Return (x, y) of the center of cell containing provided text 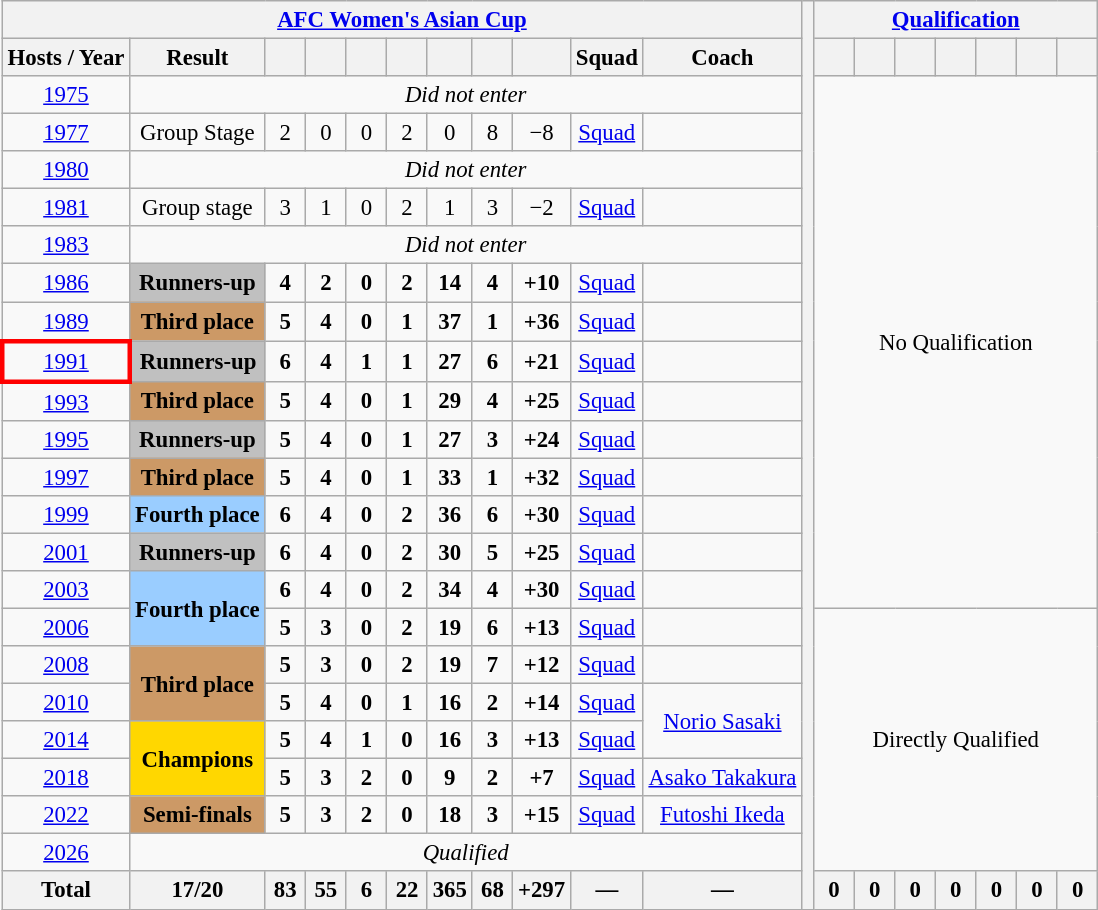
+7 (542, 778)
Result (198, 58)
Futoshi Ikeda (722, 815)
Champions (198, 758)
29 (450, 400)
Group Stage (198, 133)
+14 (542, 703)
−2 (542, 208)
7 (492, 665)
+15 (542, 815)
1980 (66, 170)
Hosts / Year (66, 58)
33 (450, 477)
+297 (542, 891)
34 (450, 590)
2018 (66, 778)
2001 (66, 552)
+24 (542, 439)
30 (450, 552)
1999 (66, 515)
Qualified (466, 853)
Total (66, 891)
Asako Takakura (722, 778)
Norio Sasaki (722, 722)
AFC Women's Asian Cup (402, 20)
365 (450, 891)
1977 (66, 133)
2003 (66, 590)
Semi-finals (198, 815)
1995 (66, 439)
18 (450, 815)
2014 (66, 740)
1981 (66, 208)
14 (450, 283)
9 (450, 778)
17/20 (198, 891)
2022 (66, 815)
1989 (66, 322)
22 (408, 891)
No Qualification (956, 342)
1991 (66, 362)
1983 (66, 245)
8 (492, 133)
Group stage (198, 208)
Directly Qualified (956, 740)
2010 (66, 703)
+36 (542, 322)
55 (326, 891)
36 (450, 515)
37 (450, 322)
+10 (542, 283)
83 (286, 891)
1993 (66, 400)
+12 (542, 665)
+32 (542, 477)
1986 (66, 283)
−8 (542, 133)
2006 (66, 627)
Coach (722, 58)
1975 (66, 95)
Qualification (956, 20)
+21 (542, 362)
68 (492, 891)
2026 (66, 853)
1997 (66, 477)
2008 (66, 665)
